Return the (X, Y) coordinate for the center point of the cell that contains the specified text.  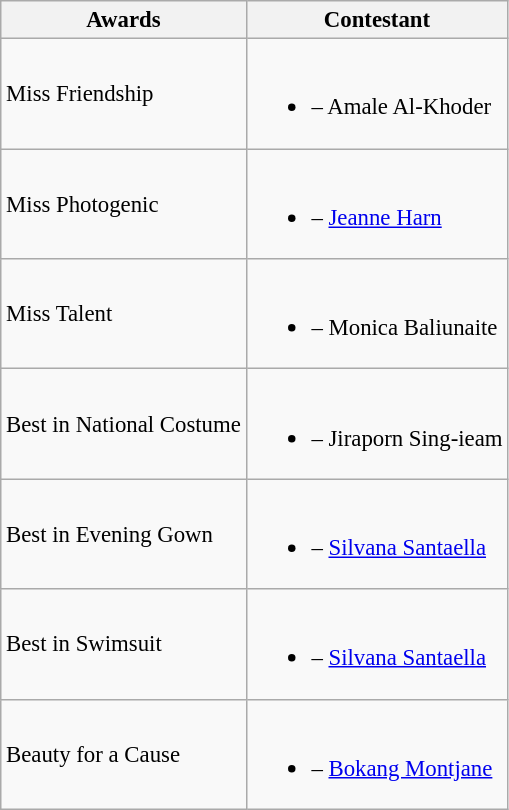
Miss Talent (124, 314)
– Amale Al-Khoder (377, 94)
Miss Friendship (124, 94)
Miss Photogenic (124, 204)
Beauty for a Cause (124, 754)
Best in Swimsuit (124, 644)
Best in National Costume (124, 424)
– Monica Baliunaite (377, 314)
Best in Evening Gown (124, 534)
Contestant (377, 20)
Awards (124, 20)
– Bokang Montjane (377, 754)
– Jeanne Harn (377, 204)
– Jiraporn Sing-ieam (377, 424)
